Search for the cell housing the specified text and yield its [x, y] center coordinate. 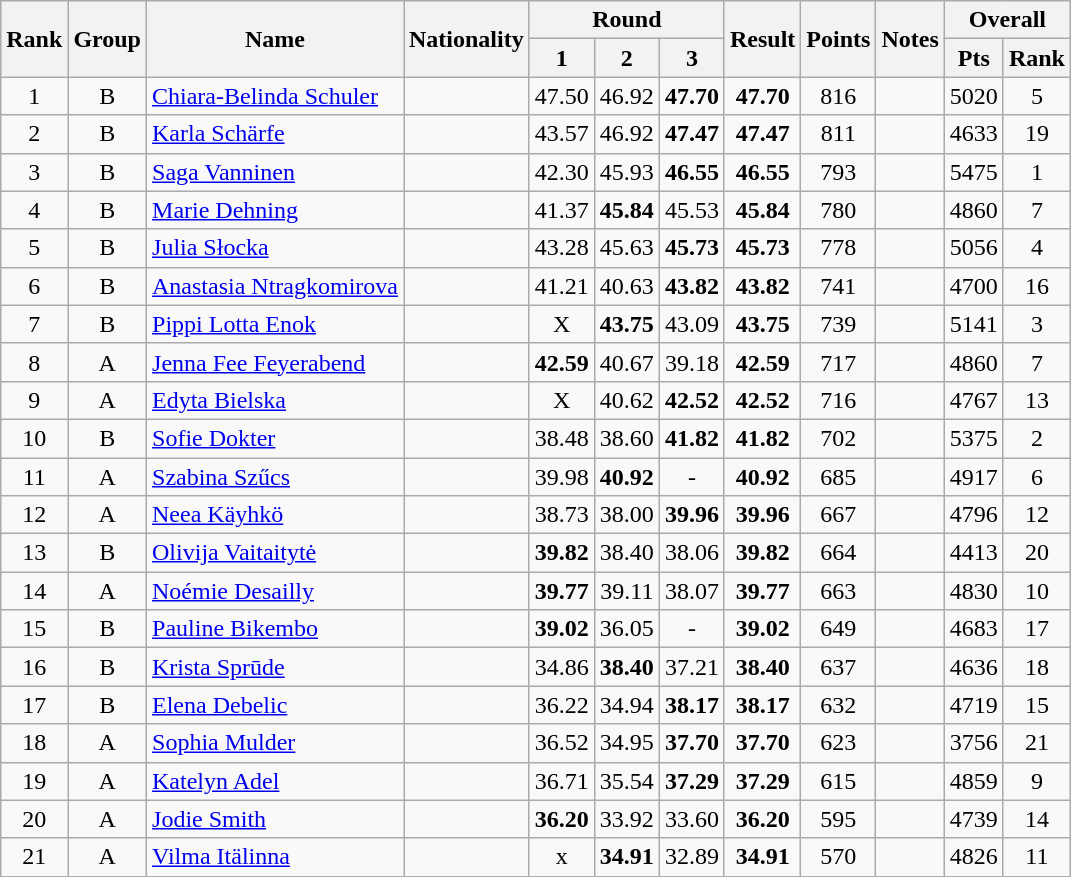
Saga Vanninen [276, 172]
623 [838, 743]
Pippi Lotta Enok [276, 324]
39.18 [692, 362]
5020 [974, 96]
811 [838, 134]
Round [626, 20]
4826 [974, 857]
45.53 [692, 210]
Name [276, 39]
4859 [974, 781]
Anastasia Ntragkomirova [276, 286]
36.22 [562, 705]
Sofie Dokter [276, 438]
615 [838, 781]
34.95 [626, 743]
36.71 [562, 781]
667 [838, 515]
Vilma Itälinna [276, 857]
43.28 [562, 248]
4700 [974, 286]
717 [838, 362]
Katelyn Adel [276, 781]
Elena Debelic [276, 705]
5375 [974, 438]
632 [838, 705]
Notes [910, 39]
38.00 [626, 515]
4796 [974, 515]
739 [838, 324]
x [562, 857]
38.07 [692, 591]
Szabina Szűcs [276, 477]
4683 [974, 629]
3756 [974, 743]
4767 [974, 400]
5056 [974, 248]
Julia Słocka [276, 248]
35.54 [626, 781]
43.09 [692, 324]
4636 [974, 667]
716 [838, 400]
36.05 [626, 629]
45.93 [626, 172]
38.60 [626, 438]
Jenna Fee Feyerabend [276, 362]
36.52 [562, 743]
41.21 [562, 286]
Noémie Desailly [276, 591]
38.48 [562, 438]
47.50 [562, 96]
816 [838, 96]
778 [838, 248]
40.63 [626, 286]
Pts [974, 58]
793 [838, 172]
5475 [974, 172]
780 [838, 210]
Sophia Mulder [276, 743]
39.98 [562, 477]
Edyta Bielska [276, 400]
4917 [974, 477]
Olivija Vaitaitytė [276, 553]
39.11 [626, 591]
Pauline Bikembo [276, 629]
741 [838, 286]
32.89 [692, 857]
34.86 [562, 667]
45.63 [626, 248]
Jodie Smith [276, 819]
649 [838, 629]
Group [108, 39]
664 [838, 553]
38.06 [692, 553]
663 [838, 591]
42.30 [562, 172]
Result [762, 39]
637 [838, 667]
702 [838, 438]
4739 [974, 819]
570 [838, 857]
43.57 [562, 134]
Chiara-Belinda Schuler [276, 96]
685 [838, 477]
4413 [974, 553]
34.94 [626, 705]
Overall [1007, 20]
40.62 [626, 400]
4633 [974, 134]
33.60 [692, 819]
Karla Schärfe [276, 134]
Marie Dehning [276, 210]
Points [838, 39]
38.73 [562, 515]
37.21 [692, 667]
Neea Käyhkö [276, 515]
40.67 [626, 362]
33.92 [626, 819]
5141 [974, 324]
41.37 [562, 210]
Krista Sprūde [276, 667]
595 [838, 819]
4830 [974, 591]
8 [34, 362]
4719 [974, 705]
Nationality [467, 39]
